Scan for the cell matching the given text and deliver its (x, y) coordinate at center. 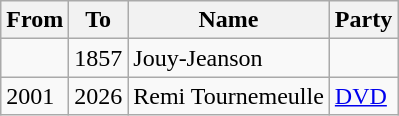
From (35, 20)
Name (229, 20)
Jouy-Jeanson (229, 58)
DVD (363, 96)
2001 (35, 96)
1857 (98, 58)
Party (363, 20)
To (98, 20)
2026 (98, 96)
Remi Tournemeulle (229, 96)
